Return [x, y] of the center of cell containing provided text 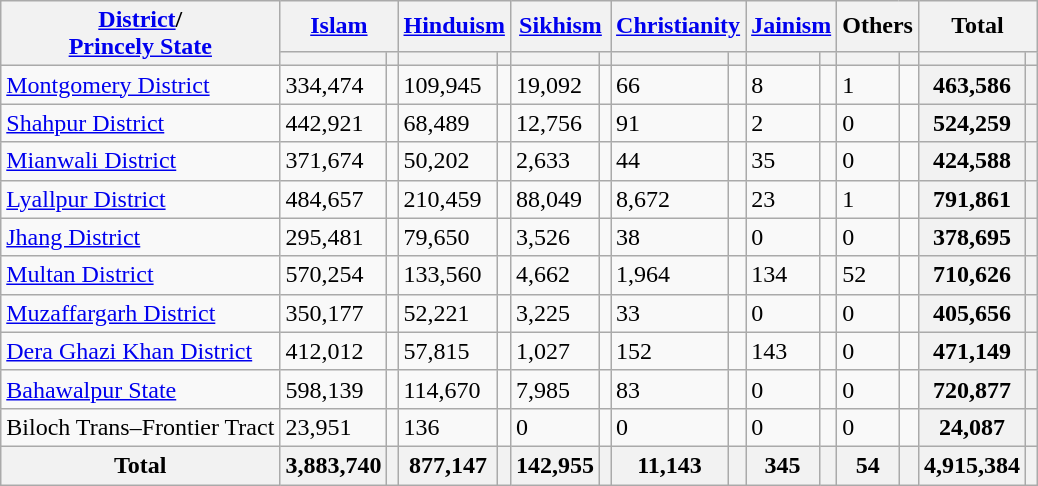
Multan District [140, 275]
88,049 [554, 199]
8 [783, 85]
134 [783, 275]
3,883,740 [334, 465]
295,481 [334, 237]
345 [783, 465]
57,815 [448, 351]
23,951 [334, 427]
23 [783, 199]
Hinduism [454, 26]
Islam [339, 26]
3,526 [554, 237]
524,259 [972, 123]
378,695 [972, 237]
3,225 [554, 313]
19,092 [554, 85]
4,915,384 [972, 465]
Shahpur District [140, 123]
114,670 [448, 389]
Dera Ghazi Khan District [140, 351]
8,672 [670, 199]
877,147 [448, 465]
Muzaffargarh District [140, 313]
66 [670, 85]
Sikhism [560, 26]
143 [783, 351]
463,586 [972, 85]
Christianity [678, 26]
2,633 [554, 161]
2 [783, 123]
52 [868, 275]
210,459 [448, 199]
Biloch Trans–Frontier Tract [140, 427]
484,657 [334, 199]
334,474 [334, 85]
720,877 [972, 389]
371,674 [334, 161]
Jhang District [140, 237]
471,149 [972, 351]
142,955 [554, 465]
24,087 [972, 427]
52,221 [448, 313]
424,588 [972, 161]
152 [670, 351]
405,656 [972, 313]
Jainism [792, 26]
Others [878, 26]
791,861 [972, 199]
4,662 [554, 275]
1,027 [554, 351]
570,254 [334, 275]
35 [783, 161]
Mianwali District [140, 161]
83 [670, 389]
710,626 [972, 275]
442,921 [334, 123]
412,012 [334, 351]
7,985 [554, 389]
44 [670, 161]
Montgomery District [140, 85]
Lyallpur District [140, 199]
54 [868, 465]
12,756 [554, 123]
350,177 [334, 313]
1,964 [670, 275]
133,560 [448, 275]
11,143 [670, 465]
598,139 [334, 389]
91 [670, 123]
68,489 [448, 123]
33 [670, 313]
50,202 [448, 161]
Bahawalpur State [140, 389]
38 [670, 237]
109,945 [448, 85]
79,650 [448, 237]
District/Princely State [140, 34]
136 [448, 427]
